Output the (X, Y) coordinate of the center of the cell containing the given text.  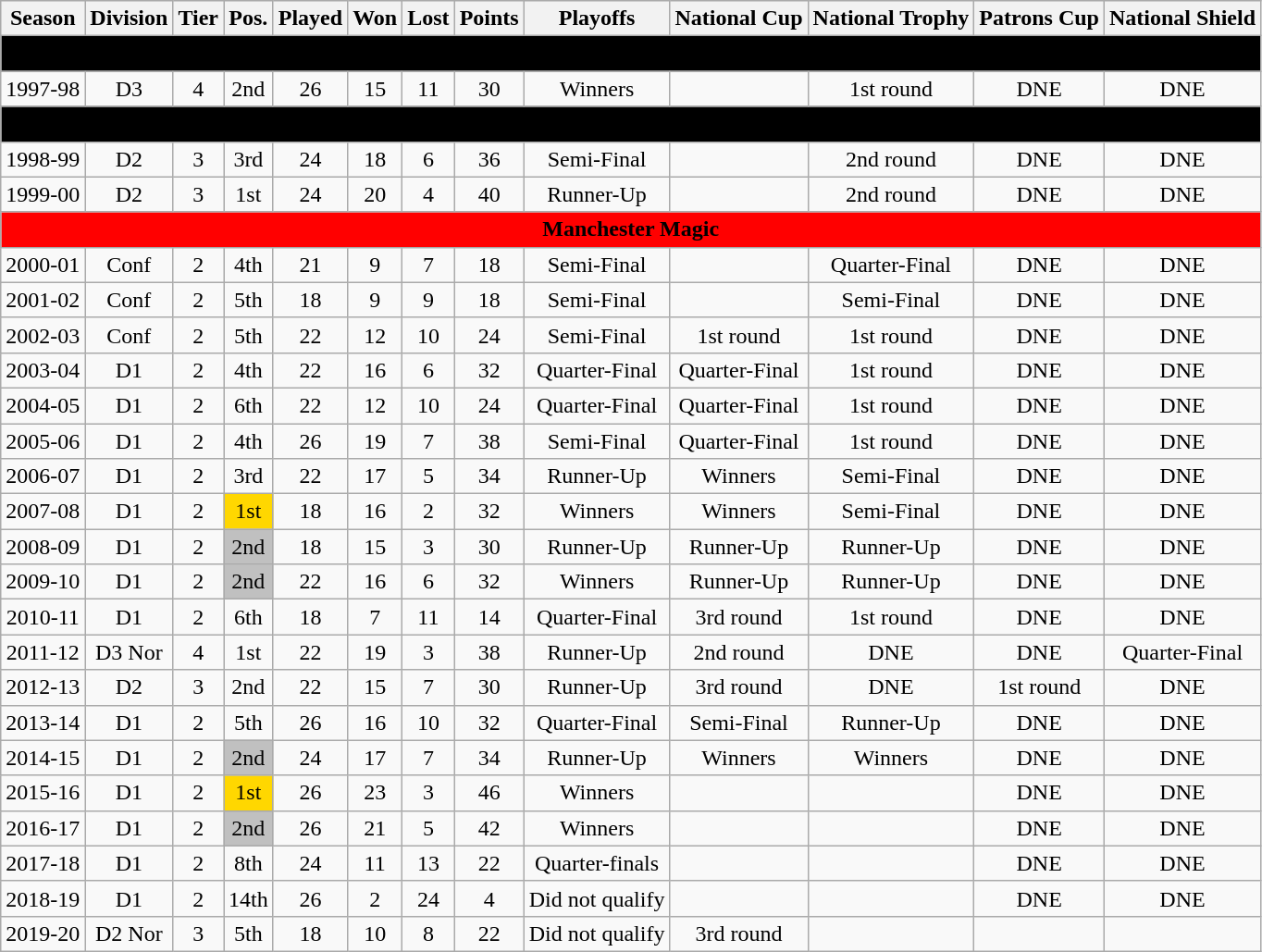
Points (489, 19)
Season (43, 19)
2015-16 (43, 793)
2008-09 (43, 547)
2007-08 (43, 512)
Pos. (249, 19)
National Shield (1182, 19)
2002-03 (43, 335)
Division (130, 19)
2014-15 (43, 758)
Won (376, 19)
Tier (198, 19)
Lost (428, 19)
42 (489, 828)
2016-17 (43, 828)
2005-06 (43, 441)
National Cup (738, 19)
14 (489, 617)
23 (376, 793)
2018-19 (43, 898)
1999-00 (43, 194)
36 (489, 159)
Manchester Magic (631, 229)
City of Manchester Attitude (631, 124)
Playoffs (597, 19)
Quarter-finals (597, 863)
2013-14 (43, 723)
Patrons Cup (1040, 19)
2003-04 (43, 370)
Manchester Giants B (631, 54)
2009-10 (43, 582)
D2 Nor (130, 933)
2011-12 (43, 652)
National Trophy (891, 19)
2004-05 (43, 405)
46 (489, 793)
13 (428, 863)
2017-18 (43, 863)
2000-01 (43, 265)
1998-99 (43, 159)
8th (249, 863)
2001-02 (43, 300)
Played (310, 19)
8 (428, 933)
2010-11 (43, 617)
D3 (130, 89)
40 (489, 194)
D3 Nor (130, 652)
2019-20 (43, 933)
20 (376, 194)
2012-13 (43, 687)
14th (249, 898)
2006-07 (43, 476)
1997-98 (43, 89)
